Locate the cell with the specified text and output its [X, Y] center coordinate. 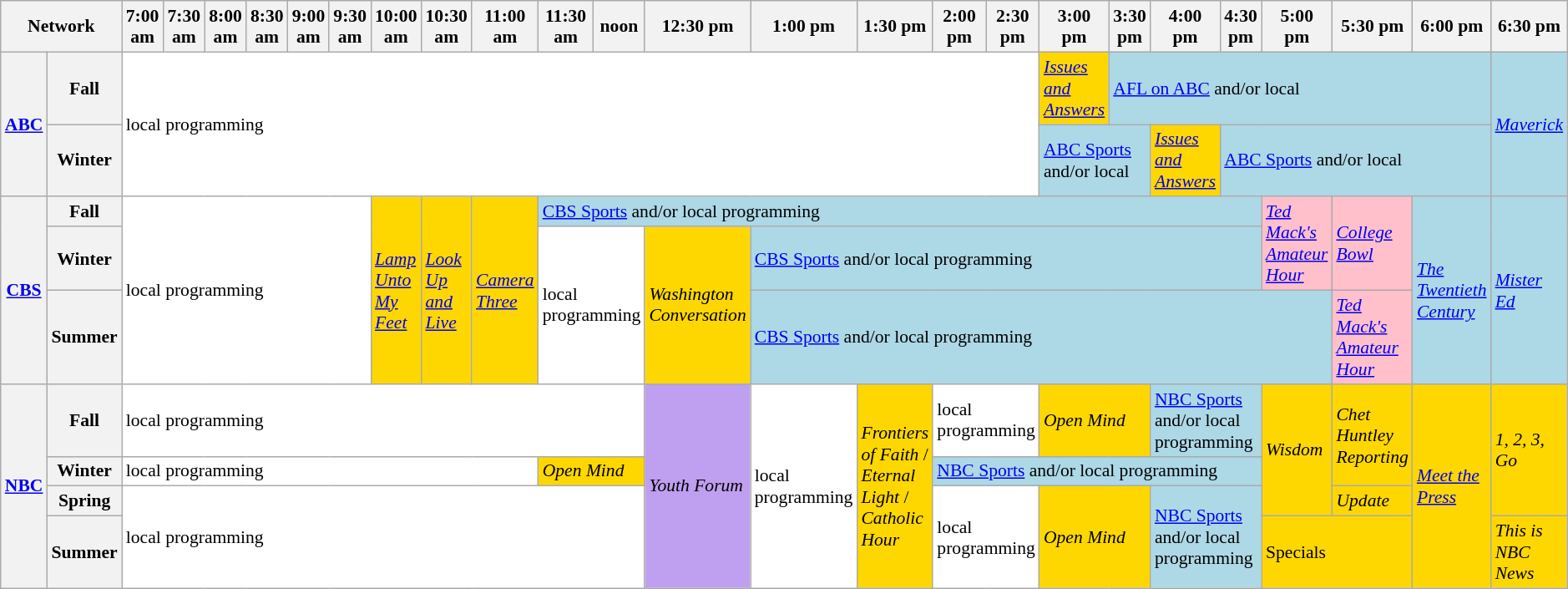
College Bowl [1372, 244]
1:00 pm [804, 27]
9:30 am [350, 27]
3:00 pm [1074, 27]
3:30 pm [1130, 27]
Frontiers of Faith / Eternal Light / Catholic Hour [895, 486]
Camera Three [505, 291]
ABC [24, 124]
1, 2, 3, Go [1530, 450]
AFL on ABC and/or local [1299, 89]
Specials [1338, 553]
12:30 pm [697, 27]
Meet the Press [1452, 486]
Lamp Unto My Feet [396, 291]
Youth Forum [697, 486]
CBS [24, 291]
Mister Ed [1530, 291]
2:00 pm [959, 27]
11:30 am [566, 27]
Maverick [1530, 124]
6:30 pm [1530, 27]
5:00 pm [1297, 27]
2:30 pm [1013, 27]
Update [1372, 501]
7:00 am [143, 27]
8:30 am [267, 27]
4:30 pm [1241, 27]
1:30 pm [895, 27]
4:00 pm [1186, 27]
Chet Huntley Reporting [1372, 435]
11:00 am [505, 27]
8:00 am [225, 27]
9:00 am [309, 27]
Washington Conversation [697, 306]
This is NBC News [1530, 553]
Wisdom [1297, 450]
6:00 pm [1452, 27]
7:30 am [184, 27]
10:30 am [446, 27]
Look Up and Live [446, 291]
Spring [83, 501]
Network [62, 27]
5:30 pm [1372, 27]
NBC [24, 486]
The Twentieth Century [1452, 291]
noon [619, 27]
10:00 am [396, 27]
